Detect which cell encompasses the target text, then output its (x, y) center coordinate. 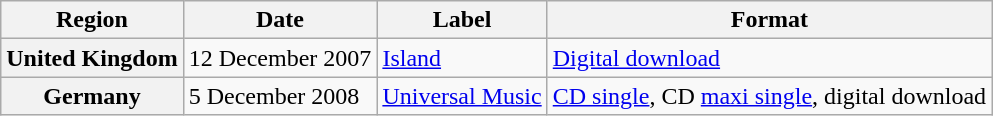
Label (462, 20)
Region (92, 20)
Date (280, 20)
Germany (92, 96)
Format (769, 20)
5 December 2008 (280, 96)
Island (462, 58)
Digital download (769, 58)
12 December 2007 (280, 58)
United Kingdom (92, 58)
Universal Music (462, 96)
CD single, CD maxi single, digital download (769, 96)
